Scan for the cell matching the given text and deliver its (X, Y) coordinate at center. 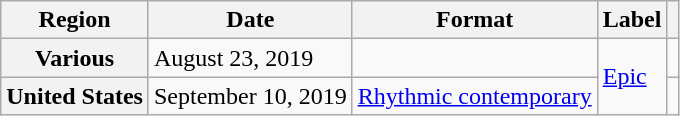
Rhythmic contemporary (474, 96)
United States (75, 96)
Label (632, 20)
Format (474, 20)
Various (75, 58)
Region (75, 20)
Date (250, 20)
Epic (632, 77)
September 10, 2019 (250, 96)
August 23, 2019 (250, 58)
